From the cell containing the given text, extract its center point as [x, y] coordinate. 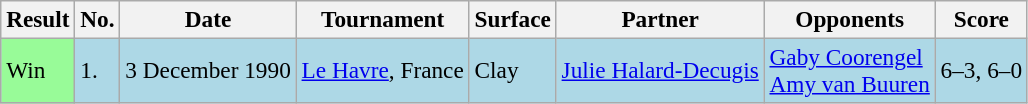
Le Havre, France [382, 70]
Opponents [850, 19]
Tournament [382, 19]
Clay [512, 70]
No. [98, 19]
3 December 1990 [208, 70]
6–3, 6–0 [981, 70]
Date [208, 19]
Result [38, 19]
Gaby Coorengel Amy van Buuren [850, 70]
Surface [512, 19]
Win [38, 70]
Partner [660, 19]
Score [981, 19]
Julie Halard-Decugis [660, 70]
1. [98, 70]
